Determine the [x, y] coordinate at the center of the cell enclosing the given text.  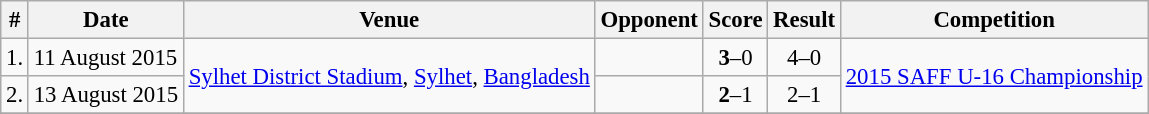
Competition [994, 20]
Result [804, 20]
Sylhet District Stadium, Sylhet, Bangladesh [389, 76]
13 August 2015 [106, 95]
Venue [389, 20]
2. [15, 95]
2015 SAFF U-16 Championship [994, 76]
# [15, 20]
Date [106, 20]
1. [15, 58]
Opponent [649, 20]
Score [736, 20]
11 August 2015 [106, 58]
3–0 [736, 58]
4–0 [804, 58]
